Identify which cell holds the provided text, then report its [x, y] central coordinate. 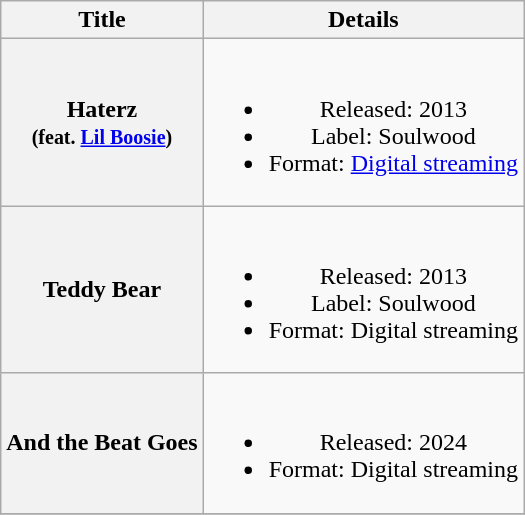
Details [363, 20]
Released: 2024Format: Digital streaming [363, 443]
And the Beat Goes [102, 443]
Title [102, 20]
Haterz (feat. Lil Boosie) [102, 122]
Teddy Bear [102, 290]
